Find where the given text appears and provide that cell's center as [X, Y] coordinate. 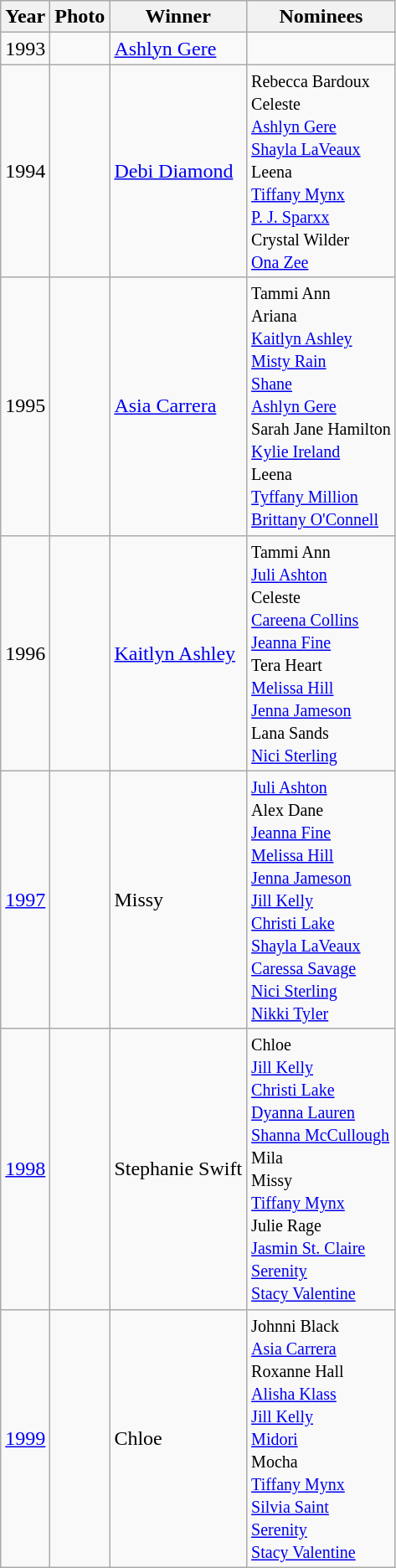
1994 [25, 171]
Debi Diamond [178, 171]
Juli AshtonAlex DaneJeanna FineMelissa HillJenna JamesonJill KellyChristi LakeShayla LaVeauxCaressa SavageNici SterlingNikki Tyler [321, 900]
1993 [25, 49]
Chloe [178, 1438]
Tammi AnnArianaKaitlyn AshleyMisty RainShaneAshlyn GereSarah Jane HamiltonKylie IrelandLeenaTyffany MillionBrittany O'Connell [321, 406]
Year [25, 17]
1999 [25, 1438]
Asia Carrera [178, 406]
Kaitlyn Ashley [178, 653]
1996 [25, 653]
Missy [178, 900]
Nominees [321, 17]
Rebecca BardouxCelesteAshlyn GereShayla LaVeauxLeenaTiffany MynxP. J. SparxxCrystal WilderOna Zee [321, 171]
1997 [25, 900]
Photo [80, 17]
Winner [178, 17]
Tammi AnnJuli AshtonCelesteCareena CollinsJeanna FineTera HeartMelissa HillJenna JamesonLana SandsNici Sterling [321, 653]
ChloeJill KellyChristi LakeDyanna LaurenShanna McCulloughMilaMissyTiffany MynxJulie RageJasmin St. ClaireSerenityStacy Valentine [321, 1169]
Ashlyn Gere [178, 49]
1995 [25, 406]
1998 [25, 1169]
Stephanie Swift [178, 1169]
Johnni BlackAsia CarreraRoxanne HallAlisha KlassJill KellyMidoriMochaTiffany MynxSilvia SaintSerenityStacy Valentine [321, 1438]
